Search for the cell housing the specified text and yield its (x, y) center coordinate. 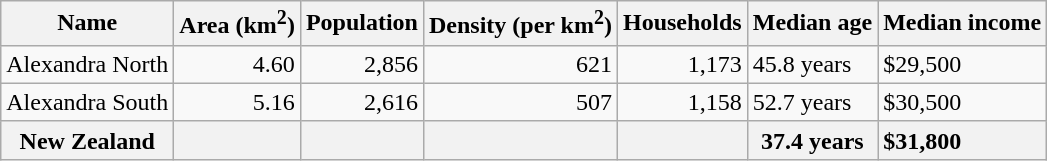
507 (520, 102)
Median income (962, 24)
$31,800 (962, 140)
2,856 (362, 64)
621 (520, 64)
Median age (812, 24)
Households (682, 24)
37.4 years (812, 140)
New Zealand (88, 140)
Population (362, 24)
4.60 (238, 64)
Alexandra North (88, 64)
52.7 years (812, 102)
$30,500 (962, 102)
Density (per km2) (520, 24)
Area (km2) (238, 24)
1,158 (682, 102)
45.8 years (812, 64)
2,616 (362, 102)
Name (88, 24)
1,173 (682, 64)
Alexandra South (88, 102)
$29,500 (962, 64)
5.16 (238, 102)
